Output the [X, Y] coordinate of the center of the cell containing the given text.  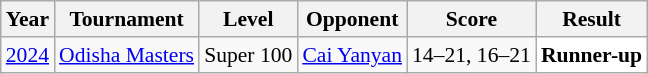
Score [472, 19]
Level [248, 19]
Result [592, 19]
Runner-up [592, 55]
2024 [28, 55]
Year [28, 19]
Odisha Masters [126, 55]
14–21, 16–21 [472, 55]
Super 100 [248, 55]
Cai Yanyan [352, 55]
Tournament [126, 19]
Opponent [352, 19]
